Scan for the cell matching the given text and deliver its (x, y) coordinate at center. 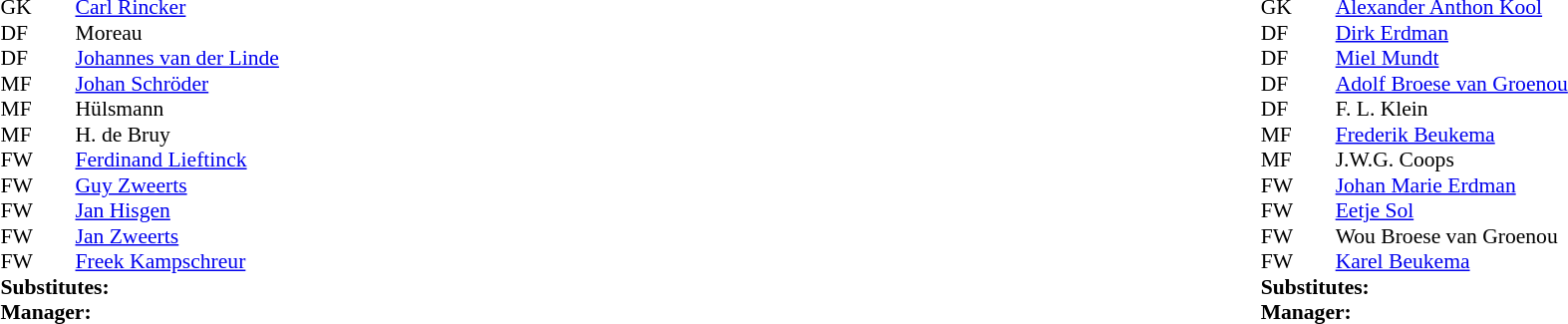
Ferdinand Lieftinck (177, 161)
Jan Hisgen (177, 210)
Jan Zweerts (177, 236)
Frederik Beukema (1451, 135)
Dirk Erdman (1451, 33)
Johannes van der Linde (177, 59)
Karel Beukema (1451, 262)
Eetje Sol (1451, 210)
Miel Mundt (1451, 59)
Johan Schröder (177, 84)
J.W.G. Coops (1451, 161)
Wou Broese van Groenou (1451, 236)
Adolf Broese van Groenou (1451, 84)
Moreau (177, 33)
H. de Bruy (177, 135)
Freek Kampschreur (177, 262)
F. L. Klein (1451, 109)
Hülsmann (177, 109)
Guy Zweerts (177, 185)
Johan Marie Erdman (1451, 185)
